Return the (x, y) coordinate for the center point of the cell that contains the specified text.  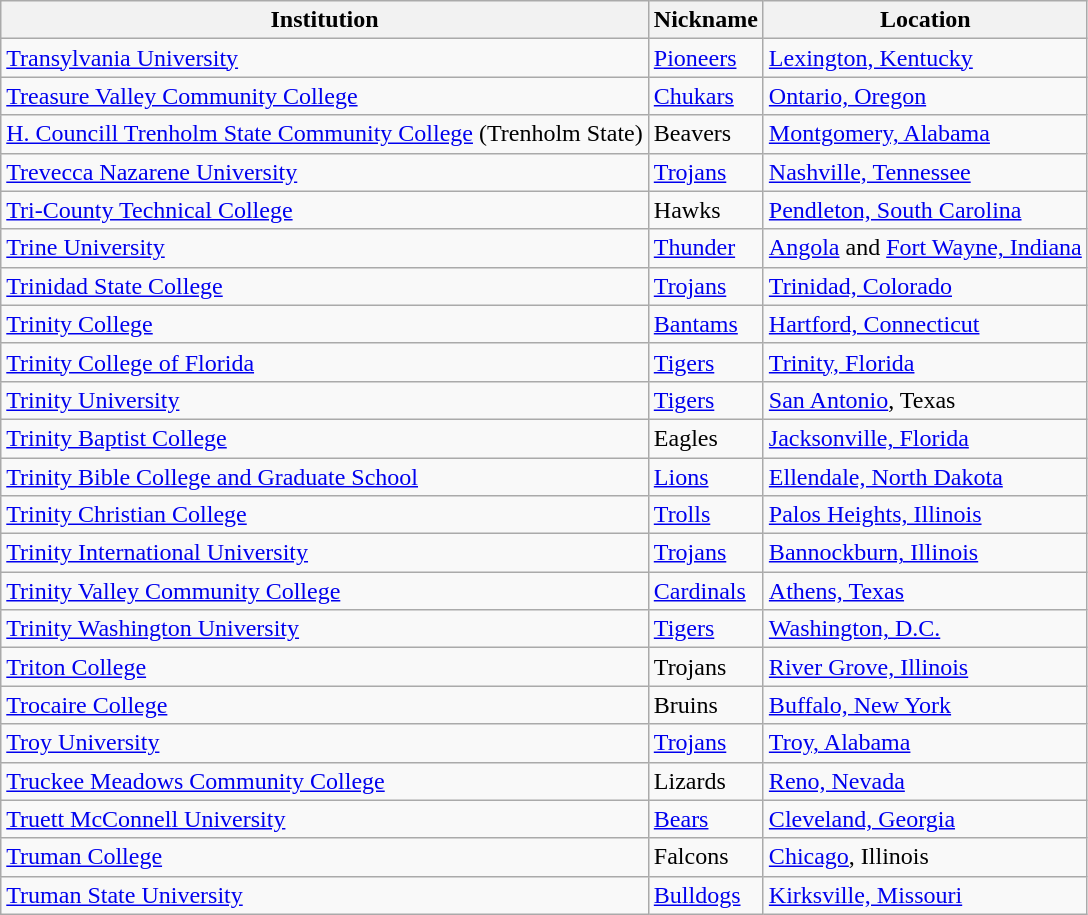
Institution (325, 20)
Trinity Baptist College (325, 438)
Trevecca Nazarene University (325, 172)
Thunder (706, 248)
Lions (706, 477)
Trinity Bible College and Graduate School (325, 477)
Trinity University (325, 400)
Cardinals (706, 591)
Pioneers (706, 58)
Truman State University (325, 895)
Hawks (706, 210)
Bannockburn, Illinois (925, 553)
Hartford, Connecticut (925, 324)
Bulldogs (706, 895)
Trinity, Florida (925, 362)
Ellendale, North Dakota (925, 477)
Falcons (706, 857)
San Antonio, Texas (925, 400)
Washington, D.C. (925, 629)
Troy University (325, 743)
Bantams (706, 324)
Troy, Alabama (925, 743)
Kirksville, Missouri (925, 895)
Tri-County Technical College (325, 210)
Buffalo, New York (925, 705)
Cleveland, Georgia (925, 819)
Treasure Valley Community College (325, 96)
Chukars (706, 96)
Transylvania University (325, 58)
Pendleton, South Carolina (925, 210)
River Grove, Illinois (925, 667)
Trinity College (325, 324)
Nickname (706, 20)
Montgomery, Alabama (925, 134)
Angola and Fort Wayne, Indiana (925, 248)
Lexington, Kentucky (925, 58)
H. Councill Trenholm State Community College (Trenholm State) (325, 134)
Nashville, Tennessee (925, 172)
Athens, Texas (925, 591)
Palos Heights, Illinois (925, 515)
Trocaire College (325, 705)
Location (925, 20)
Trinity International University (325, 553)
Trinity Washington University (325, 629)
Trolls (706, 515)
Truckee Meadows Community College (325, 781)
Bruins (706, 705)
Trinity Christian College (325, 515)
Jacksonville, Florida (925, 438)
Trine University (325, 248)
Truett McConnell University (325, 819)
Beavers (706, 134)
Chicago, Illinois (925, 857)
Lizards (706, 781)
Trinity Valley Community College (325, 591)
Reno, Nevada (925, 781)
Truman College (325, 857)
Trinity College of Florida (325, 362)
Trinidad State College (325, 286)
Bears (706, 819)
Ontario, Oregon (925, 96)
Trinidad, Colorado (925, 286)
Eagles (706, 438)
Triton College (325, 667)
